From the cell containing the given text, extract its center point as (x, y) coordinate. 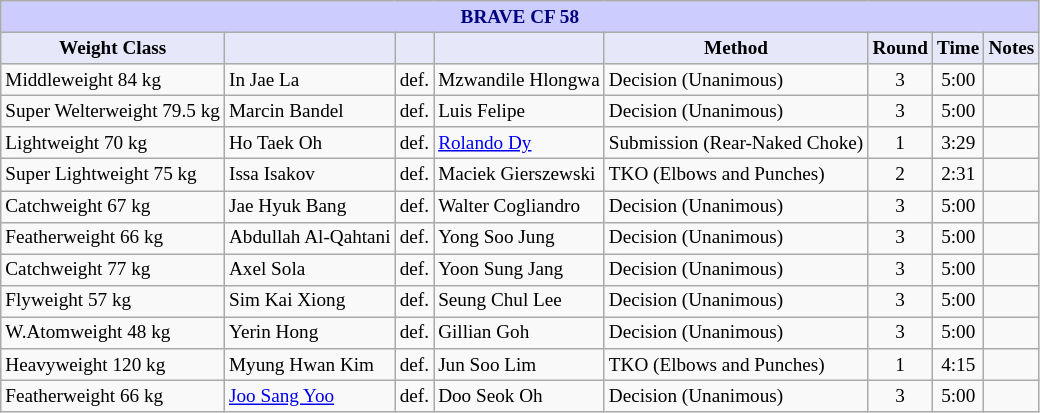
Sim Kai Xiong (310, 301)
2 (900, 175)
Luis Felipe (520, 111)
Gillian Goh (520, 333)
Issa Isakov (310, 175)
In Jae La (310, 80)
Submission (Rear-Naked Choke) (736, 143)
Jun Soo Lim (520, 365)
Middleweight 84 kg (113, 80)
2:31 (958, 175)
Seung Chul Lee (520, 301)
Super Lightweight 75 kg (113, 175)
BRAVE CF 58 (520, 17)
Time (958, 48)
Walter Cogliandro (520, 206)
Catchweight 67 kg (113, 206)
Rolando Dy (520, 143)
Doo Seok Oh (520, 396)
Flyweight 57 kg (113, 301)
Myung Hwan Kim (310, 365)
Abdullah Al-Qahtani (310, 238)
Super Welterweight 79.5 kg (113, 111)
Notes (1012, 48)
Ho Taek Oh (310, 143)
Catchweight 77 kg (113, 270)
4:15 (958, 365)
Weight Class (113, 48)
Yong Soo Jung (520, 238)
Maciek Gierszewski (520, 175)
Joo Sang Yoo (310, 396)
Heavyweight 120 kg (113, 365)
Mzwandile Hlongwa (520, 80)
W.Atomweight 48 kg (113, 333)
Jae Hyuk Bang (310, 206)
Lightweight 70 kg (113, 143)
Marcin Bandel (310, 111)
Method (736, 48)
3:29 (958, 143)
Yoon Sung Jang (520, 270)
Axel Sola (310, 270)
Yerin Hong (310, 333)
Round (900, 48)
